Identify which cell holds the provided text, then report its (X, Y) central coordinate. 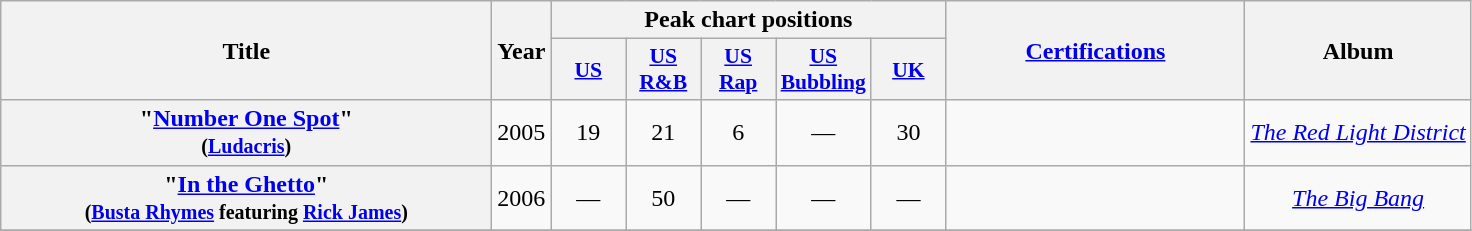
Title (246, 50)
US Bubbling (824, 70)
2006 (522, 198)
21 (664, 132)
Year (522, 50)
"In the Ghetto"(Busta Rhymes featuring Rick James) (246, 198)
US (588, 70)
19 (588, 132)
"Number One Spot"(Ludacris) (246, 132)
50 (664, 198)
Album (1358, 50)
The Big Bang (1358, 198)
2005 (522, 132)
Certifications (1096, 50)
UK (908, 70)
Peak chart positions (748, 20)
The Red Light District (1358, 132)
30 (908, 132)
6 (738, 132)
US R&B (664, 70)
US Rap (738, 70)
